Detect which cell encompasses the target text, then output its [x, y] center coordinate. 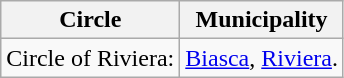
Municipality [262, 20]
Circle of Riviera: [90, 58]
Circle [90, 20]
Biasca, Riviera. [262, 58]
